Search for the cell housing the specified text and yield its [X, Y] center coordinate. 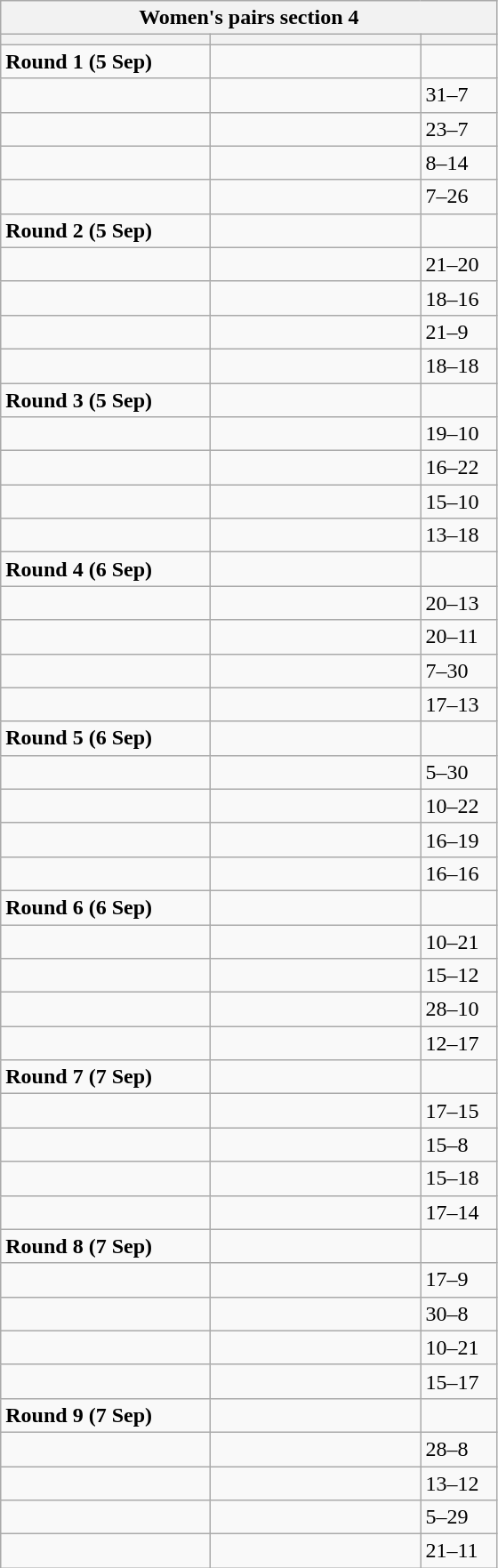
30–8 [459, 1314]
17–14 [459, 1212]
7–26 [459, 197]
12–17 [459, 1043]
15–8 [459, 1145]
Women's pairs section 4 [249, 18]
15–17 [459, 1381]
Round 3 (5 Sep) [106, 399]
Round 2 (5 Sep) [106, 230]
18–16 [459, 298]
8–14 [459, 163]
20–13 [459, 603]
15–10 [459, 502]
23–7 [459, 129]
13–12 [459, 1483]
13–18 [459, 535]
Round 8 (7 Sep) [106, 1246]
17–13 [459, 704]
Round 1 (5 Sep) [106, 61]
15–12 [459, 976]
18–18 [459, 366]
16–16 [459, 873]
16–19 [459, 840]
Round 4 (6 Sep) [106, 569]
19–10 [459, 434]
17–9 [459, 1280]
15–18 [459, 1178]
31–7 [459, 95]
Round 7 (7 Sep) [106, 1077]
21–20 [459, 264]
10–22 [459, 806]
5–30 [459, 772]
21–9 [459, 332]
16–22 [459, 468]
Round 5 (6 Sep) [106, 738]
7–30 [459, 671]
Round 9 (7 Sep) [106, 1415]
5–29 [459, 1517]
20–11 [459, 637]
17–15 [459, 1111]
21–11 [459, 1551]
28–8 [459, 1449]
Round 6 (6 Sep) [106, 907]
28–10 [459, 1009]
